Detect which cell encompasses the target text, then output its [x, y] center coordinate. 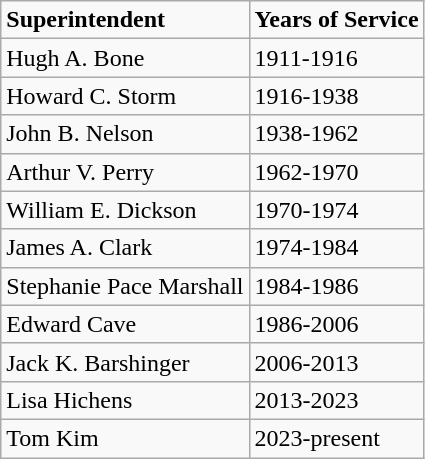
Years of Service [336, 20]
William E. Dickson [125, 210]
1986-2006 [336, 324]
2006-2013 [336, 362]
Superintendent [125, 20]
2013-2023 [336, 400]
1911-1916 [336, 58]
2023-present [336, 438]
Stephanie Pace Marshall [125, 286]
1962-1970 [336, 172]
1916-1938 [336, 96]
1974-1984 [336, 248]
Edward Cave [125, 324]
1984-1986 [336, 286]
Arthur V. Perry [125, 172]
1938-1962 [336, 134]
Tom Kim [125, 438]
John B. Nelson [125, 134]
Lisa Hichens [125, 400]
Jack K. Barshinger [125, 362]
1970-1974 [336, 210]
James A. Clark [125, 248]
Howard C. Storm [125, 96]
Hugh A. Bone [125, 58]
